Find where the given text appears and provide that cell's center as [X, Y] coordinate. 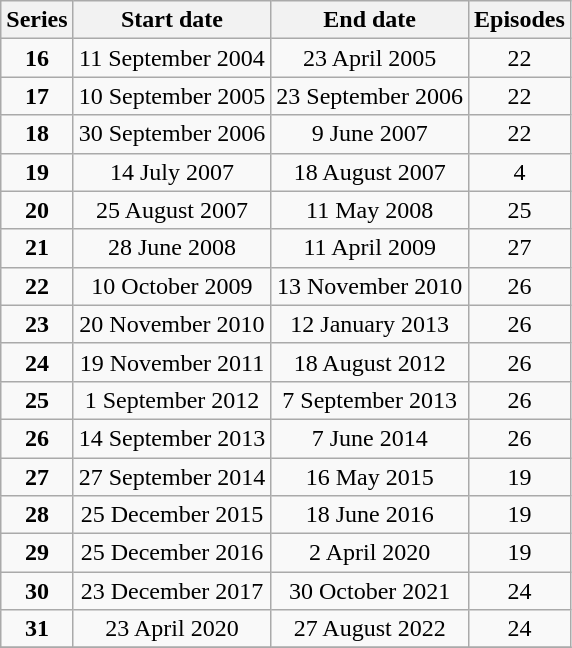
21 [37, 248]
18 August 2012 [370, 362]
20 [37, 210]
9 June 2007 [370, 134]
23 December 2017 [172, 591]
14 July 2007 [172, 172]
11 May 2008 [370, 210]
23 April 2020 [172, 629]
13 November 2010 [370, 286]
2 April 2020 [370, 553]
29 [37, 553]
16 May 2015 [370, 477]
27 August 2022 [370, 629]
23 April 2005 [370, 58]
12 January 2013 [370, 324]
4 [520, 172]
11 September 2004 [172, 58]
11 April 2009 [370, 248]
31 [37, 629]
25 December 2016 [172, 553]
27 September 2014 [172, 477]
19 November 2011 [172, 362]
23 September 2006 [370, 96]
28 June 2008 [172, 248]
28 [37, 515]
17 [37, 96]
10 September 2005 [172, 96]
23 [37, 324]
14 September 2013 [172, 438]
10 October 2009 [172, 286]
30 October 2021 [370, 591]
Series [37, 20]
7 June 2014 [370, 438]
Start date [172, 20]
16 [37, 58]
30 [37, 591]
25 December 2015 [172, 515]
Episodes [520, 20]
25 August 2007 [172, 210]
7 September 2013 [370, 400]
18 June 2016 [370, 515]
18 [37, 134]
30 September 2006 [172, 134]
18 August 2007 [370, 172]
1 September 2012 [172, 400]
20 November 2010 [172, 324]
End date [370, 20]
